Pinpoint the cell where the given text exists, returning its [X, Y] midpoint coordinate. 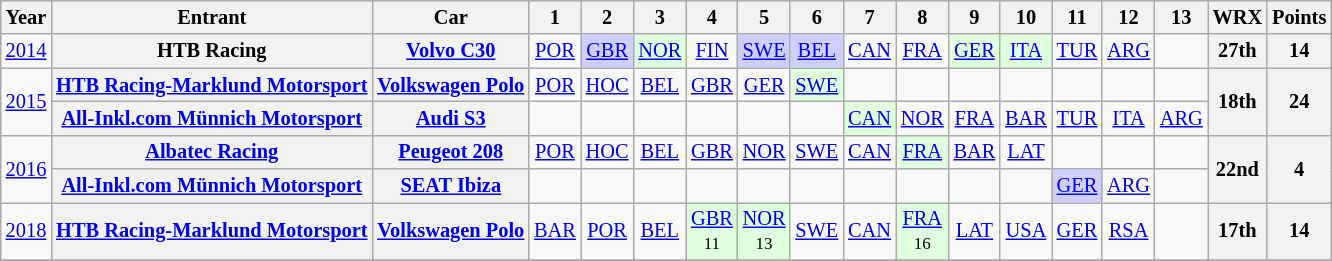
Albatec Racing [212, 152]
Car [450, 17]
HTB Racing [212, 51]
6 [816, 17]
22nd [1238, 168]
GBR11 [712, 231]
9 [975, 17]
7 [870, 17]
3 [660, 17]
13 [1182, 17]
NOR13 [764, 231]
USA [1026, 231]
SEAT Ibiza [450, 186]
2015 [26, 102]
Year [26, 17]
FRA16 [922, 231]
2016 [26, 168]
FIN [712, 51]
5 [764, 17]
Points [1299, 17]
RSA [1128, 231]
10 [1026, 17]
11 [1077, 17]
Audi S3 [450, 118]
1 [555, 17]
18th [1238, 102]
17th [1238, 231]
WRX [1238, 17]
24 [1299, 102]
Volvo C30 [450, 51]
8 [922, 17]
2 [608, 17]
Peugeot 208 [450, 152]
Entrant [212, 17]
2014 [26, 51]
12 [1128, 17]
2018 [26, 231]
27th [1238, 51]
